Detect which cell encompasses the target text, then output its [X, Y] center coordinate. 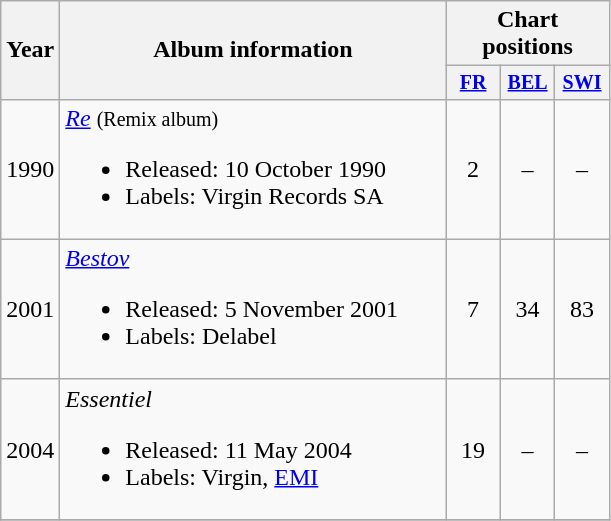
2004 [30, 449]
FR [473, 82]
Album information [253, 50]
Re (Remix album)Released: 10 October 1990Labels: Virgin Records SA [253, 169]
7 [473, 309]
SWI [582, 82]
1990 [30, 169]
2 [473, 169]
EssentielReleased: 11 May 2004Labels: Virgin, EMI [253, 449]
19 [473, 449]
BEL [527, 82]
Chart positions [528, 34]
Year [30, 50]
83 [582, 309]
2001 [30, 309]
34 [527, 309]
BestovReleased: 5 November 2001Labels: Delabel [253, 309]
